Return the (x, y) coordinate for the center point of the cell that contains the specified text.  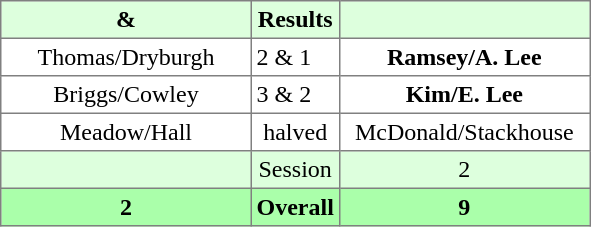
McDonald/Stackhouse (464, 132)
Ramsey/A. Lee (464, 57)
9 (464, 207)
Kim/E. Lee (464, 95)
Briggs/Cowley (126, 95)
Session (295, 170)
Results (295, 20)
& (126, 20)
Thomas/Dryburgh (126, 57)
Overall (295, 207)
2 & 1 (295, 57)
halved (295, 132)
Meadow/Hall (126, 132)
3 & 2 (295, 95)
